Return the [x, y] coordinate for the center point of the cell that contains the specified text.  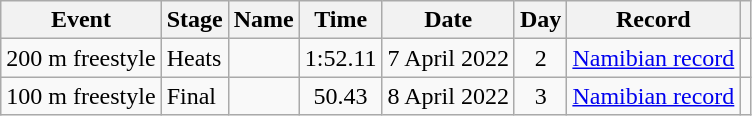
Heats [194, 58]
2 [540, 58]
7 April 2022 [448, 58]
Final [194, 96]
Day [540, 20]
200 m freestyle [81, 58]
100 m freestyle [81, 96]
Time [340, 20]
1:52.11 [340, 58]
3 [540, 96]
Event [81, 20]
8 April 2022 [448, 96]
Name [264, 20]
Stage [194, 20]
50.43 [340, 96]
Record [654, 20]
Date [448, 20]
